Return the (x, y) coordinate for the center point of the cell that contains the specified text.  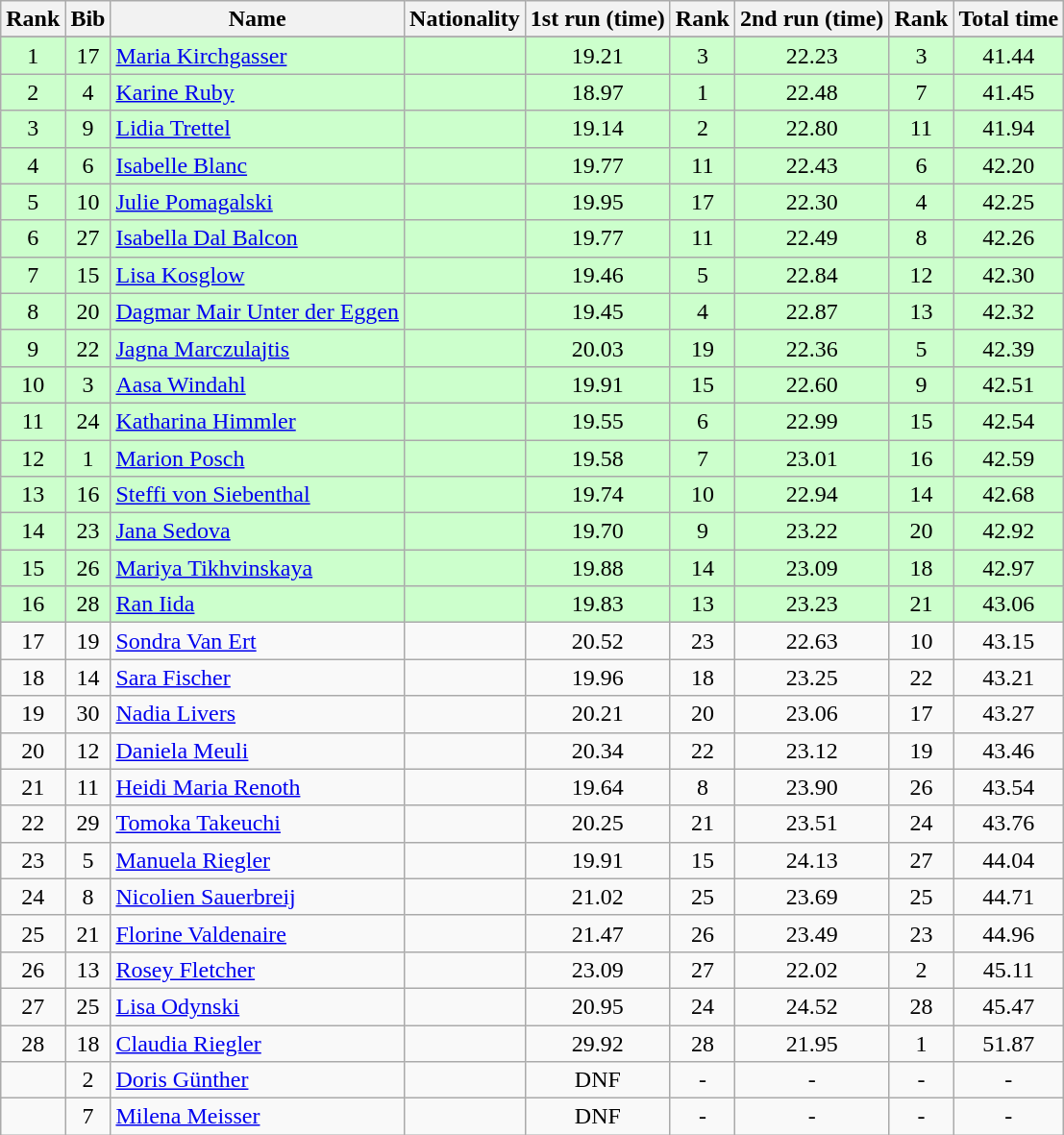
41.94 (1009, 129)
Isabelle Blanc (258, 165)
23.51 (811, 824)
Sara Fischer (258, 678)
18.97 (598, 92)
22.60 (811, 384)
43.54 (1009, 787)
22.87 (811, 311)
Aasa Windahl (258, 384)
2nd run (time) (811, 19)
20.52 (598, 641)
21.02 (598, 897)
29 (88, 824)
42.20 (1009, 165)
19.21 (598, 56)
19.88 (598, 568)
44.71 (1009, 897)
23.25 (811, 678)
Jana Sedova (258, 531)
51.87 (1009, 1043)
Lidia Trettel (258, 129)
22.94 (811, 495)
42.32 (1009, 311)
42.59 (1009, 458)
23.90 (811, 787)
Jagna Marczulajtis (258, 348)
Katharina Himmler (258, 421)
29.92 (598, 1043)
20.95 (598, 1006)
19.95 (598, 202)
23.06 (811, 714)
Manuela Riegler (258, 860)
Isabella Dal Balcon (258, 238)
Steffi von Siebenthal (258, 495)
42.39 (1009, 348)
41.44 (1009, 56)
Milena Meisser (258, 1117)
Tomoka Takeuchi (258, 824)
41.45 (1009, 92)
Claudia Riegler (258, 1043)
22.80 (811, 129)
22.36 (811, 348)
Total time (1009, 19)
23.23 (811, 605)
45.47 (1009, 1006)
45.11 (1009, 970)
19.46 (598, 275)
22.63 (811, 641)
19.45 (598, 311)
Bib (88, 19)
19.96 (598, 678)
43.21 (1009, 678)
22.49 (811, 238)
22.99 (811, 421)
30 (88, 714)
21.95 (811, 1043)
Maria Kirchgasser (258, 56)
Nadia Livers (258, 714)
42.25 (1009, 202)
43.15 (1009, 641)
Daniela Meuli (258, 751)
20.21 (598, 714)
Nicolien Sauerbreij (258, 897)
19.58 (598, 458)
Heidi Maria Renoth (258, 787)
42.97 (1009, 568)
43.46 (1009, 751)
20.25 (598, 824)
23.69 (811, 897)
20.03 (598, 348)
22.84 (811, 275)
20.34 (598, 751)
Florine Valdenaire (258, 933)
42.54 (1009, 421)
Sondra Van Ert (258, 641)
23.49 (811, 933)
Doris Günther (258, 1080)
Mariya Tikhvinskaya (258, 568)
42.26 (1009, 238)
Julie Pomagalski (258, 202)
42.92 (1009, 531)
22.30 (811, 202)
Karine Ruby (258, 92)
Lisa Odynski (258, 1006)
44.96 (1009, 933)
22.23 (811, 56)
Lisa Kosglow (258, 275)
Nationality (465, 19)
Dagmar Mair Unter der Eggen (258, 311)
42.30 (1009, 275)
Marion Posch (258, 458)
1st run (time) (598, 19)
43.27 (1009, 714)
19.55 (598, 421)
Ran Iida (258, 605)
22.48 (811, 92)
43.76 (1009, 824)
24.52 (811, 1006)
22.02 (811, 970)
22.43 (811, 165)
23.01 (811, 458)
19.74 (598, 495)
43.06 (1009, 605)
24.13 (811, 860)
19.64 (598, 787)
21.47 (598, 933)
Rosey Fletcher (258, 970)
19.70 (598, 531)
19.14 (598, 129)
19.83 (598, 605)
44.04 (1009, 860)
42.51 (1009, 384)
23.22 (811, 531)
Name (258, 19)
23.12 (811, 751)
42.68 (1009, 495)
